Detect which cell encompasses the target text, then output its (x, y) center coordinate. 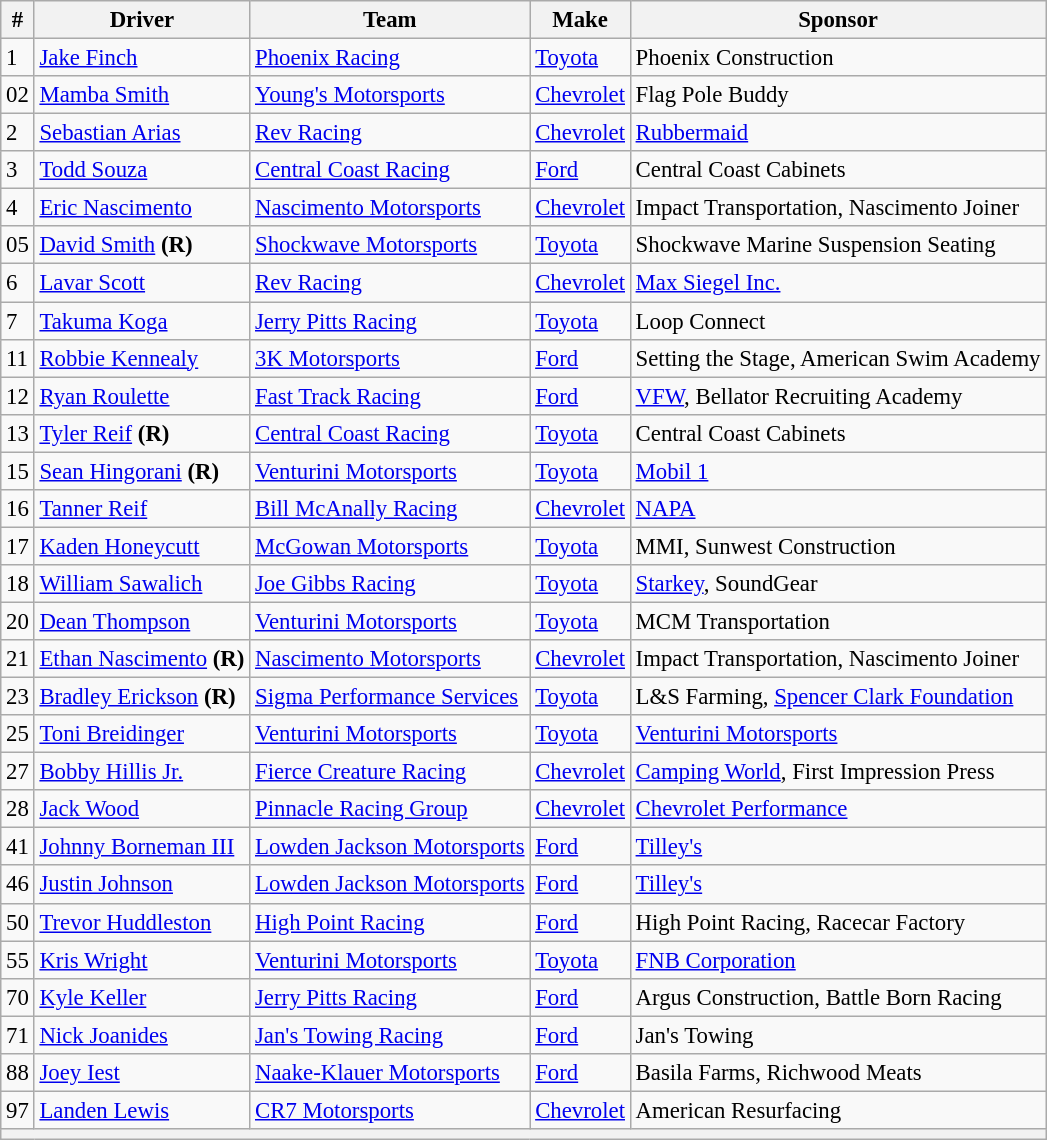
American Resurfacing (838, 1110)
Ryan Roulette (142, 396)
High Point Racing, Racecar Factory (838, 922)
12 (18, 396)
13 (18, 433)
3K Motorsports (390, 358)
Takuma Koga (142, 321)
25 (18, 734)
6 (18, 283)
Sponsor (838, 20)
Kaden Honeycutt (142, 546)
NAPA (838, 509)
Starkey, SoundGear (838, 584)
Argus Construction, Battle Born Racing (838, 997)
Team (390, 20)
High Point Racing (390, 922)
Johnny Borneman III (142, 847)
Kyle Keller (142, 997)
MMI, Sunwest Construction (838, 546)
L&S Farming, Spencer Clark Foundation (838, 697)
Mamba Smith (142, 95)
70 (18, 997)
Pinnacle Racing Group (390, 809)
Lavar Scott (142, 283)
Jan's Towing Racing (390, 1035)
88 (18, 1073)
Sigma Performance Services (390, 697)
02 (18, 95)
Phoenix Construction (838, 58)
50 (18, 922)
Make (580, 20)
Ethan Nascimento (R) (142, 659)
Sean Hingorani (R) (142, 471)
Tanner Reif (142, 509)
MCM Transportation (838, 621)
Driver (142, 20)
Setting the Stage, American Swim Academy (838, 358)
21 (18, 659)
# (18, 20)
Robbie Kennealy (142, 358)
Nick Joanides (142, 1035)
CR7 Motorsports (390, 1110)
Chevrolet Performance (838, 809)
Loop Connect (838, 321)
41 (18, 847)
1 (18, 58)
Jan's Towing (838, 1035)
4 (18, 208)
18 (18, 584)
11 (18, 358)
Jake Finch (142, 58)
McGowan Motorsports (390, 546)
17 (18, 546)
27 (18, 772)
23 (18, 697)
Basila Farms, Richwood Meats (838, 1073)
16 (18, 509)
Joey Iest (142, 1073)
Young's Motorsports (390, 95)
Joe Gibbs Racing (390, 584)
7 (18, 321)
Rubbermaid (838, 133)
71 (18, 1035)
Sebastian Arias (142, 133)
David Smith (R) (142, 245)
Landen Lewis (142, 1110)
Bobby Hillis Jr. (142, 772)
Fierce Creature Racing (390, 772)
Naake-Klauer Motorsports (390, 1073)
Shockwave Motorsports (390, 245)
2 (18, 133)
Kris Wright (142, 960)
20 (18, 621)
William Sawalich (142, 584)
55 (18, 960)
Todd Souza (142, 170)
Max Siegel Inc. (838, 283)
Dean Thompson (142, 621)
Bill McAnally Racing (390, 509)
Mobil 1 (838, 471)
Trevor Huddleston (142, 922)
Eric Nascimento (142, 208)
Flag Pole Buddy (838, 95)
Tyler Reif (R) (142, 433)
46 (18, 885)
05 (18, 245)
Fast Track Racing (390, 396)
28 (18, 809)
Toni Breidinger (142, 734)
Camping World, First Impression Press (838, 772)
3 (18, 170)
VFW, Bellator Recruiting Academy (838, 396)
Jack Wood (142, 809)
Bradley Erickson (R) (142, 697)
97 (18, 1110)
Phoenix Racing (390, 58)
Shockwave Marine Suspension Seating (838, 245)
Justin Johnson (142, 885)
15 (18, 471)
FNB Corporation (838, 960)
